Return (x, y) of the center of cell containing provided text 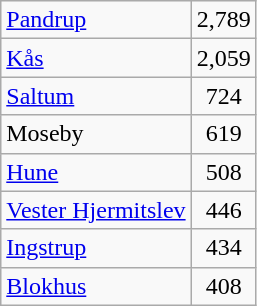
2,059 (224, 58)
508 (224, 172)
724 (224, 96)
Vester Hjermitslev (96, 210)
Saltum (96, 96)
619 (224, 134)
Moseby (96, 134)
Blokhus (96, 286)
Hune (96, 172)
Kås (96, 58)
408 (224, 286)
Pandrup (96, 20)
434 (224, 248)
Ingstrup (96, 248)
2,789 (224, 20)
446 (224, 210)
